Pinpoint the cell where the given text exists, returning its [x, y] midpoint coordinate. 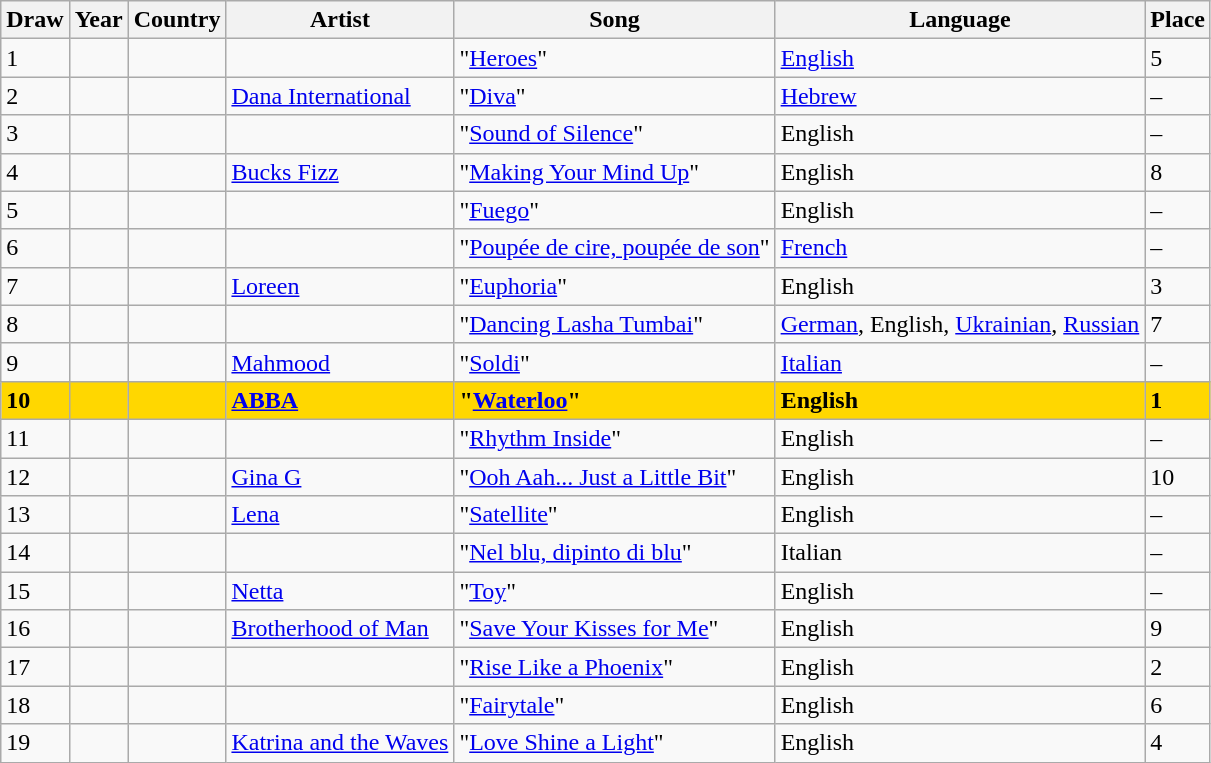
"Soldi" [614, 362]
15 [35, 591]
Mahmood [340, 362]
Artist [340, 20]
Dana International [340, 96]
19 [35, 743]
Song [614, 20]
Katrina and the Waves [340, 743]
ABBA [340, 400]
"Euphoria" [614, 286]
"Fairytale" [614, 705]
Hebrew [960, 96]
"Dancing Lasha Tumbai" [614, 324]
Language [960, 20]
French [960, 248]
14 [35, 553]
"Toy" [614, 591]
"Rhythm Inside" [614, 438]
"Love Shine a Light" [614, 743]
"Rise Like a Phoenix" [614, 667]
"Save Your Kisses for Me" [614, 629]
13 [35, 515]
Country [177, 20]
"Sound of Silence" [614, 134]
"Diva" [614, 96]
"Making Your Mind Up" [614, 172]
11 [35, 438]
16 [35, 629]
Draw [35, 20]
Lena [340, 515]
Bucks Fizz [340, 172]
17 [35, 667]
German, English, Ukrainian, Russian [960, 324]
Loreen [340, 286]
Place [1178, 20]
"Nel blu, dipinto di blu" [614, 553]
"Ooh Aah... Just a Little Bit" [614, 477]
"Fuego" [614, 210]
Brotherhood of Man [340, 629]
18 [35, 705]
12 [35, 477]
"Heroes" [614, 58]
Gina G [340, 477]
"Satellite" [614, 515]
"Poupée de cire, poupée de son" [614, 248]
"Waterloo" [614, 400]
Year [98, 20]
Netta [340, 591]
